Scan for the cell matching the given text and deliver its (X, Y) coordinate at center. 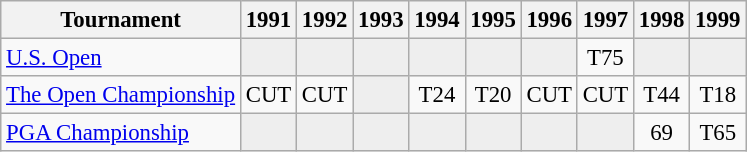
T20 (493, 95)
T44 (661, 95)
The Open Championship (121, 95)
1998 (661, 20)
1993 (381, 20)
1992 (325, 20)
T75 (605, 58)
1995 (493, 20)
1994 (437, 20)
69 (661, 133)
1999 (718, 20)
U.S. Open (121, 58)
1996 (549, 20)
T65 (718, 133)
1997 (605, 20)
T24 (437, 95)
T18 (718, 95)
1991 (268, 20)
Tournament (121, 20)
PGA Championship (121, 133)
